Determine the [X, Y] coordinate at the center of the cell enclosing the given text.  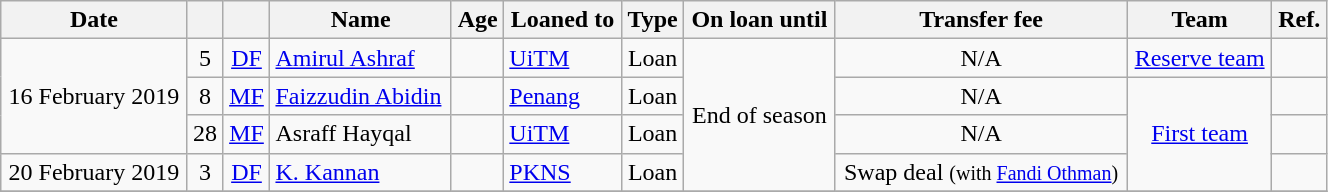
Transfer fee [981, 20]
16 February 2019 [94, 96]
Loaned to [562, 20]
Ref. [1300, 20]
Penang [562, 96]
Team [1200, 20]
PKNS [562, 172]
Age [477, 20]
Asraff Hayqal [361, 134]
3 [205, 172]
End of season [760, 115]
8 [205, 96]
Amirul Ashraf [361, 58]
Faizzudin Abidin [361, 96]
Swap deal (with Fandi Othman) [981, 172]
20 February 2019 [94, 172]
5 [205, 58]
Type [652, 20]
28 [205, 134]
K. Kannan [361, 172]
Name [361, 20]
First team [1200, 134]
Reserve team [1200, 58]
On loan until [760, 20]
Date [94, 20]
